Identify which cell holds the provided text, then report its (X, Y) central coordinate. 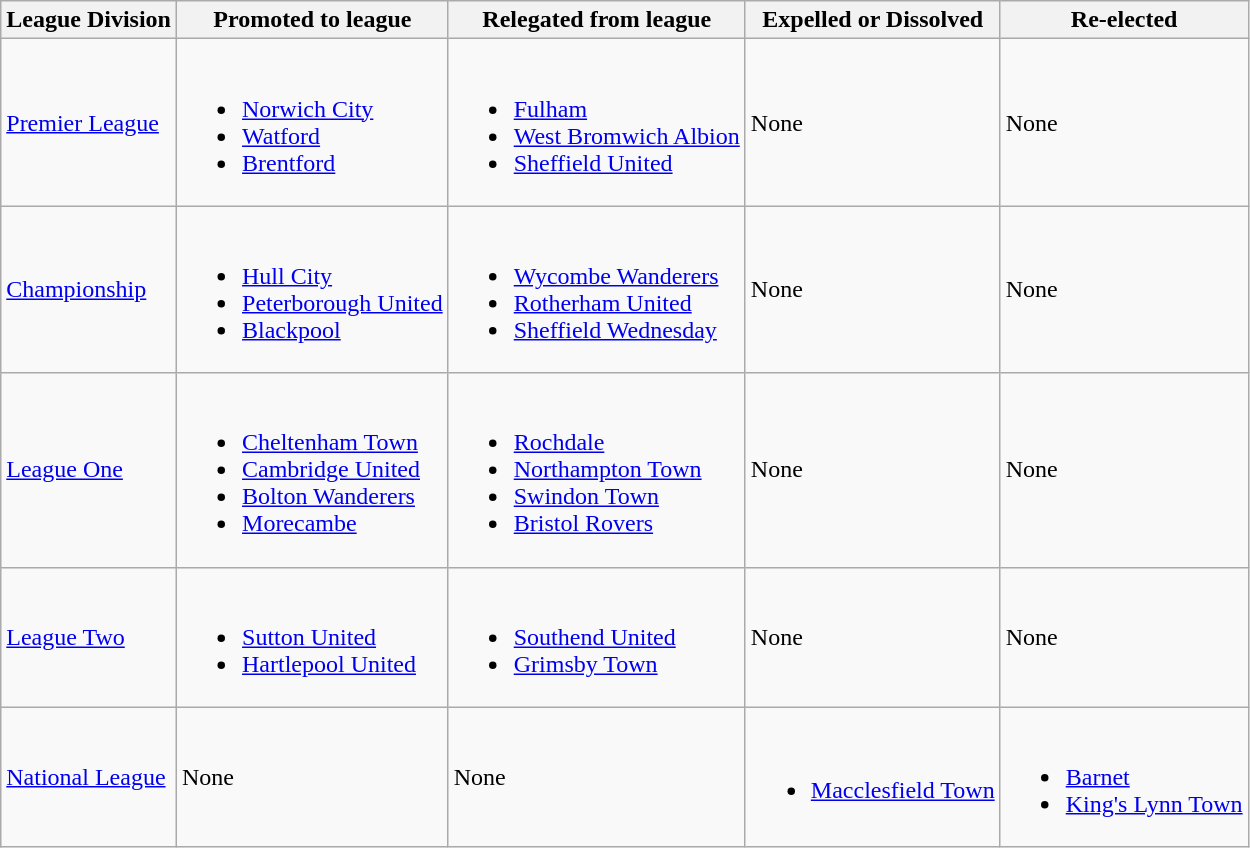
Macclesfield Town (872, 777)
Championship (89, 290)
National League (89, 777)
Promoted to league (313, 20)
Premier League (89, 122)
Sutton United Hartlepool United (313, 637)
Hull City Peterborough United Blackpool (313, 290)
Fulham West Bromwich Albion Sheffield United (596, 122)
Norwich City Watford Brentford (313, 122)
Wycombe Wanderers Rotherham United Sheffield Wednesday (596, 290)
League Two (89, 637)
Relegated from league (596, 20)
League One (89, 470)
Rochdale Northampton Town Swindon Town Bristol Rovers (596, 470)
Re-elected (1124, 20)
BarnetKing's Lynn Town (1124, 777)
Cheltenham Town Cambridge United Bolton Wanderers Morecambe (313, 470)
League Division (89, 20)
Southend United Grimsby Town (596, 637)
Expelled or Dissolved (872, 20)
